Find where the given text appears and provide that cell's center as [x, y] coordinate. 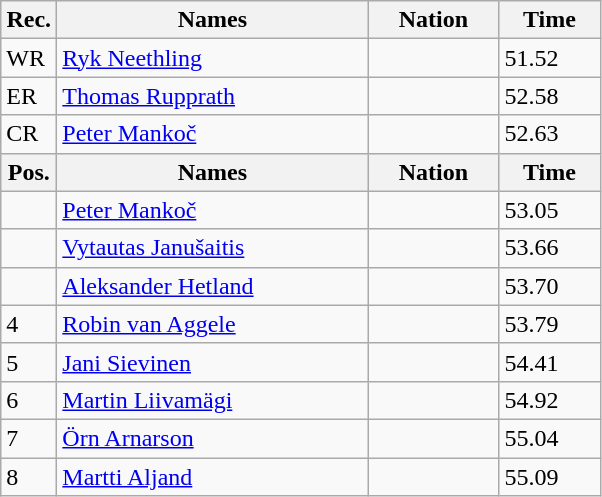
53.66 [550, 248]
Örn Arnarson [212, 438]
Martin Liivamägi [212, 400]
Thomas Rupprath [212, 96]
6 [29, 400]
8 [29, 477]
Martti Aljand [212, 477]
53.70 [550, 286]
51.52 [550, 58]
CR [29, 134]
Pos. [29, 172]
53.05 [550, 210]
4 [29, 324]
Robin van Aggele [212, 324]
54.41 [550, 362]
Ryk Neethling [212, 58]
ER [29, 96]
5 [29, 362]
55.04 [550, 438]
Rec. [29, 20]
Vytautas Janušaitis [212, 248]
WR [29, 58]
54.92 [550, 400]
7 [29, 438]
52.63 [550, 134]
Jani Sievinen [212, 362]
Aleksander Hetland [212, 286]
53.79 [550, 324]
52.58 [550, 96]
55.09 [550, 477]
